Search for the cell housing the specified text and yield its (x, y) center coordinate. 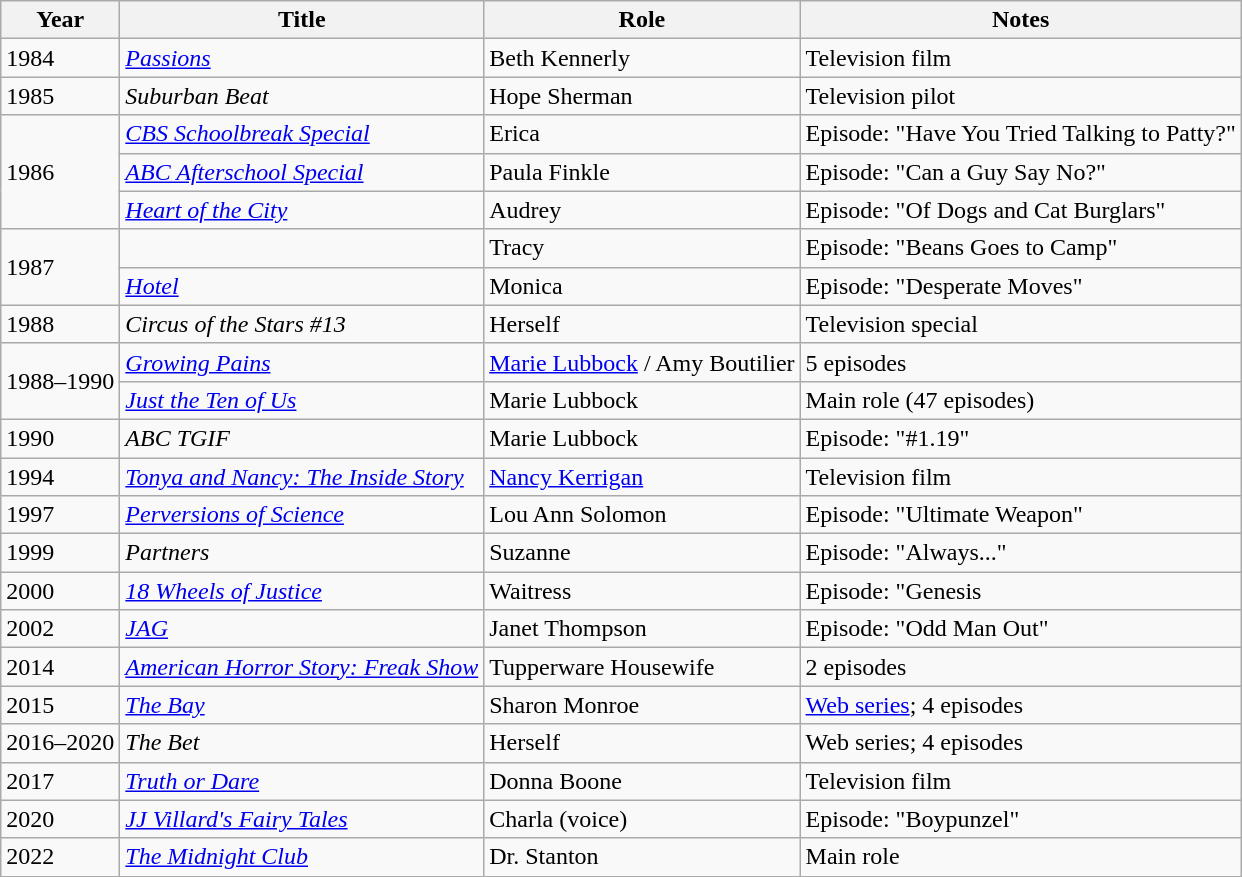
Waitress (642, 591)
Janet Thompson (642, 629)
Partners (302, 553)
The Bet (302, 743)
Tracy (642, 248)
Audrey (642, 210)
Lou Ann Solomon (642, 515)
Suburban Beat (302, 96)
Circus of the Stars #13 (302, 324)
1984 (60, 58)
Episode: "Odd Man Out" (1020, 629)
2002 (60, 629)
1985 (60, 96)
Dr. Stanton (642, 857)
Title (302, 20)
2020 (60, 819)
Passions (302, 58)
Donna Boone (642, 781)
Growing Pains (302, 362)
Episode: "Always..." (1020, 553)
Episode: "#1.19" (1020, 438)
Just the Ten of Us (302, 400)
1999 (60, 553)
Suzanne (642, 553)
The Bay (302, 705)
1994 (60, 477)
Monica (642, 286)
Episode: "Boypunzel" (1020, 819)
Episode: "Genesis (1020, 591)
Charla (voice) (642, 819)
ABC Afterschool Special (302, 172)
2015 (60, 705)
Hope Sherman (642, 96)
1988–1990 (60, 381)
Notes (1020, 20)
Tupperware Housewife (642, 667)
Episode: "Have You Tried Talking to Patty?" (1020, 134)
2016–2020 (60, 743)
2000 (60, 591)
American Horror Story: Freak Show (302, 667)
2 episodes (1020, 667)
Main role (1020, 857)
Television pilot (1020, 96)
Episode: "Desperate Moves" (1020, 286)
JJ Villard's Fairy Tales (302, 819)
Episode: "Of Dogs and Cat Burglars" (1020, 210)
Episode: "Can a Guy Say No?" (1020, 172)
5 episodes (1020, 362)
1986 (60, 172)
Erica (642, 134)
ABC TGIF (302, 438)
Tonya and Nancy: The Inside Story (302, 477)
Truth or Dare (302, 781)
1988 (60, 324)
Beth Kennerly (642, 58)
18 Wheels of Justice (302, 591)
Year (60, 20)
Episode: "Beans Goes to Camp" (1020, 248)
Main role (47 episodes) (1020, 400)
Marie Lubbock / Amy Boutilier (642, 362)
Nancy Kerrigan (642, 477)
CBS Schoolbreak Special (302, 134)
JAG (302, 629)
2017 (60, 781)
1997 (60, 515)
Television special (1020, 324)
Hotel (302, 286)
1990 (60, 438)
Episode: "Ultimate Weapon" (1020, 515)
2014 (60, 667)
Heart of the City (302, 210)
Perversions of Science (302, 515)
Paula Finkle (642, 172)
Role (642, 20)
1987 (60, 267)
2022 (60, 857)
Sharon Monroe (642, 705)
The Midnight Club (302, 857)
